Find where the given text appears and provide that cell's center as (X, Y) coordinate. 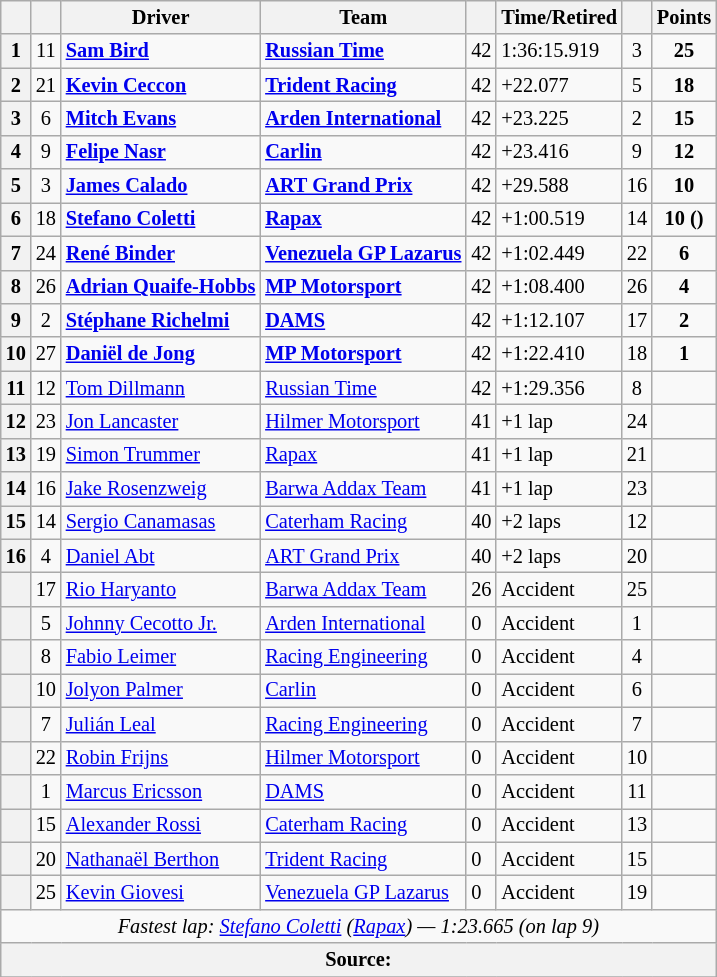
James Calado (160, 186)
Kevin Giovesi (160, 892)
Jon Lancaster (160, 421)
Alexander Rossi (160, 825)
Fastest lap: Stefano Coletti (Rapax) — 1:23.665 (on lap 9) (358, 926)
Nathanaël Berthon (160, 859)
Team (363, 17)
Time/Retired (559, 17)
Stéphane Richelmi (160, 320)
Julián Leal (160, 724)
Tom Dillmann (160, 388)
Mitch Evans (160, 118)
1:36:15.919 (559, 51)
Daniel Abt (160, 556)
+1:12.107 (559, 320)
Driver (160, 17)
+29.588 (559, 186)
Stefano Coletti (160, 219)
Marcus Ericsson (160, 791)
Adrian Quaife-Hobbs (160, 287)
+22.077 (559, 85)
Sergio Canamasas (160, 522)
Jake Rosenzweig (160, 489)
Simon Trummer (160, 455)
Johnny Cecotto Jr. (160, 623)
+23.225 (559, 118)
Jolyon Palmer (160, 690)
+23.416 (559, 152)
Robin Frijns (160, 758)
+1:02.449 (559, 253)
Points (684, 17)
Daniël de Jong (160, 354)
Source: (358, 960)
27 (46, 354)
+1:22.410 (559, 354)
+1:00.519 (559, 219)
+1:08.400 (559, 287)
Sam Bird (160, 51)
René Binder (160, 253)
Felipe Nasr (160, 152)
Kevin Ceccon (160, 85)
10 () (684, 219)
Rio Haryanto (160, 589)
+1:29.356 (559, 388)
Fabio Leimer (160, 657)
